Return [X, Y] of the center of cell containing provided text 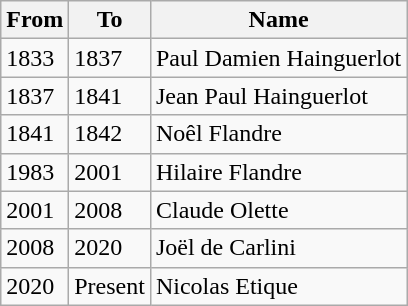
1983 [35, 172]
From [35, 20]
To [110, 20]
Present [110, 286]
Jean Paul Hainguerlot [278, 96]
1842 [110, 134]
Joël de Carlini [278, 248]
1833 [35, 58]
Nicolas Etique [278, 286]
Claude Olette [278, 210]
Hilaire Flandre [278, 172]
Name [278, 20]
Paul Damien Hainguerlot [278, 58]
Noêl Flandre [278, 134]
